Provide the [X, Y] coordinate of the cell's center where the given text is located.  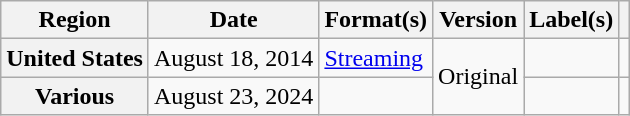
Format(s) [376, 20]
Label(s) [572, 20]
August 18, 2014 [233, 58]
August 23, 2024 [233, 96]
Version [478, 20]
Date [233, 20]
Various [75, 96]
Streaming [376, 58]
United States [75, 58]
Original [478, 77]
Region [75, 20]
